Output the [x, y] coordinate of the center of the cell containing the given text.  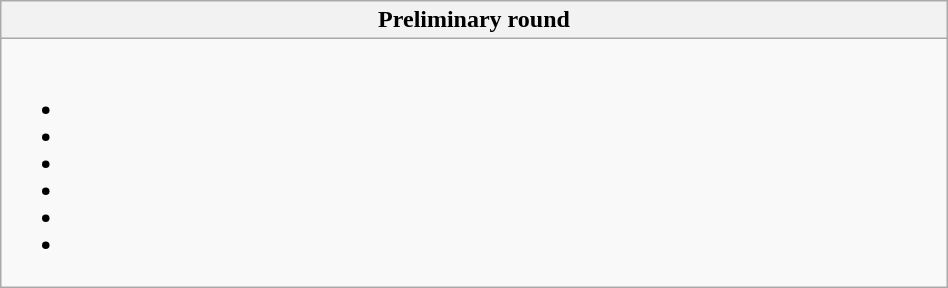
Preliminary round [474, 20]
